Return the (x, y) coordinate for the center point of the cell that contains the specified text.  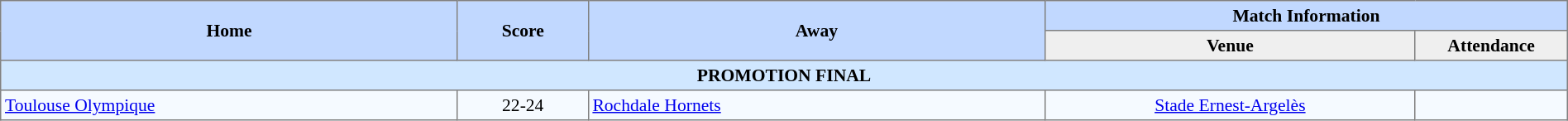
22-24 (523, 105)
Home (230, 31)
Stade Ernest-Argelès (1231, 105)
Away (817, 31)
PROMOTION FINAL (784, 75)
Match Information (1307, 16)
Rochdale Hornets (817, 105)
Toulouse Olympique (230, 105)
Attendance (1491, 46)
Venue (1231, 46)
Score (523, 31)
